For the text-containing cell, return its midpoint in [X, Y] coordinate format. 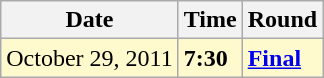
7:30 [210, 58]
Date [90, 20]
Final [282, 58]
Round [282, 20]
Time [210, 20]
October 29, 2011 [90, 58]
